Pinpoint the cell where the given text exists, returning its [X, Y] midpoint coordinate. 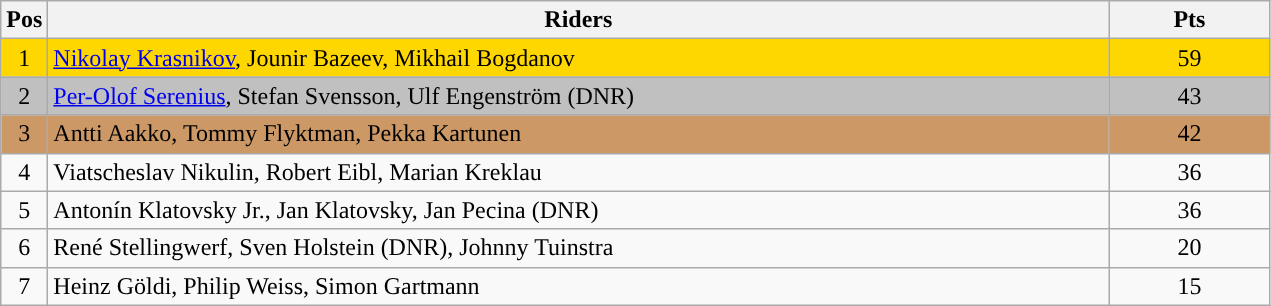
5 [24, 210]
Pts [1190, 20]
6 [24, 248]
59 [1190, 58]
15 [1190, 286]
3 [24, 134]
Viatscheslav Nikulin, Robert Eibl, Marian Kreklau [578, 172]
Per-Olof Serenius, Stefan Svensson, Ulf Engenström (DNR) [578, 96]
1 [24, 58]
7 [24, 286]
20 [1190, 248]
René Stellingwerf, Sven Holstein (DNR), Johnny Tuinstra [578, 248]
Nikolay Krasnikov, Jounir Bazeev, Mikhail Bogdanov [578, 58]
Heinz Göldi, Philip Weiss, Simon Gartmann [578, 286]
Pos [24, 20]
Antti Aakko, Tommy Flyktman, Pekka Kartunen [578, 134]
43 [1190, 96]
Riders [578, 20]
4 [24, 172]
42 [1190, 134]
Antonín Klatovsky Jr., Jan Klatovsky, Jan Pecina (DNR) [578, 210]
2 [24, 96]
